Pinpoint the cell where the given text exists, returning its (X, Y) midpoint coordinate. 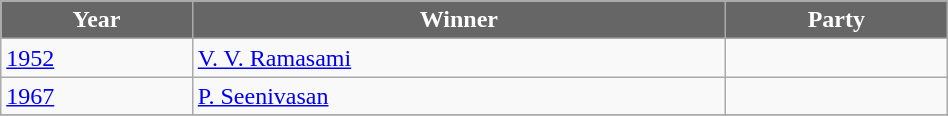
Year (97, 20)
P. Seenivasan (458, 96)
1967 (97, 96)
1952 (97, 58)
Winner (458, 20)
V. V. Ramasami (458, 58)
Party (836, 20)
